Find where the given text appears and provide that cell's center as (x, y) coordinate. 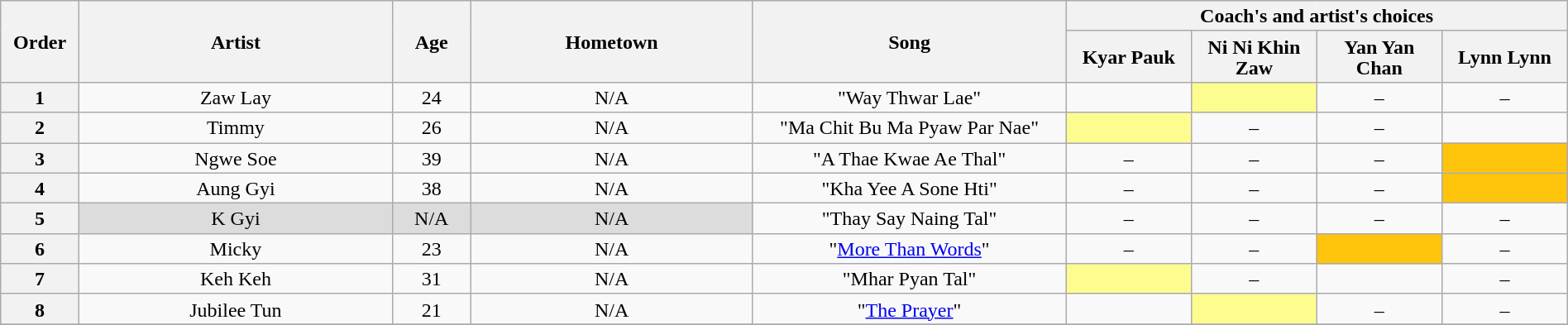
1 (40, 98)
Jubilee Tun (235, 309)
Ni Ni Khin Zaw (1255, 56)
24 (432, 98)
"Ma Chit Bu Ma Pyaw Par Nae" (910, 127)
Lynn Lynn (1505, 56)
"Thay Say Naing Tal" (910, 218)
21 (432, 309)
6 (40, 248)
26 (432, 127)
"More Than Words" (910, 248)
Zaw Lay (235, 98)
39 (432, 157)
4 (40, 189)
3 (40, 157)
Yan Yan Chan (1379, 56)
"A Thae Kwae Ae Thal" (910, 157)
Micky (235, 248)
"Kha Yee A Sone Hti" (910, 189)
Artist (235, 41)
Keh Keh (235, 280)
Aung Gyi (235, 189)
Timmy (235, 127)
31 (432, 280)
8 (40, 309)
Song (910, 41)
Hometown (612, 41)
Age (432, 41)
Ngwe Soe (235, 157)
5 (40, 218)
7 (40, 280)
Kyar Pauk (1129, 56)
38 (432, 189)
2 (40, 127)
Order (40, 41)
23 (432, 248)
K Gyi (235, 218)
"Way Thwar Lae" (910, 98)
Coach's and artist's choices (1317, 17)
"The Prayer" (910, 309)
"Mhar Pyan Tal" (910, 280)
